Return the (X, Y) coordinate for the center point of the cell that contains the specified text.  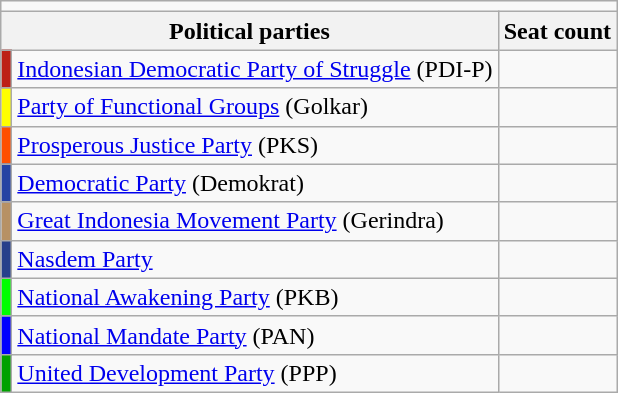
National Awakening Party (PKB) (255, 297)
Nasdem Party (255, 259)
Political parties (250, 31)
Great Indonesia Movement Party (Gerindra) (255, 221)
Seat count (557, 31)
Democratic Party (Demokrat) (255, 183)
Indonesian Democratic Party of Struggle (PDI-P) (255, 69)
Party of Functional Groups (Golkar) (255, 107)
National Mandate Party (PAN) (255, 335)
United Development Party (PPP) (255, 373)
Prosperous Justice Party (PKS) (255, 145)
